Find where the given text appears and provide that cell's center as (x, y) coordinate. 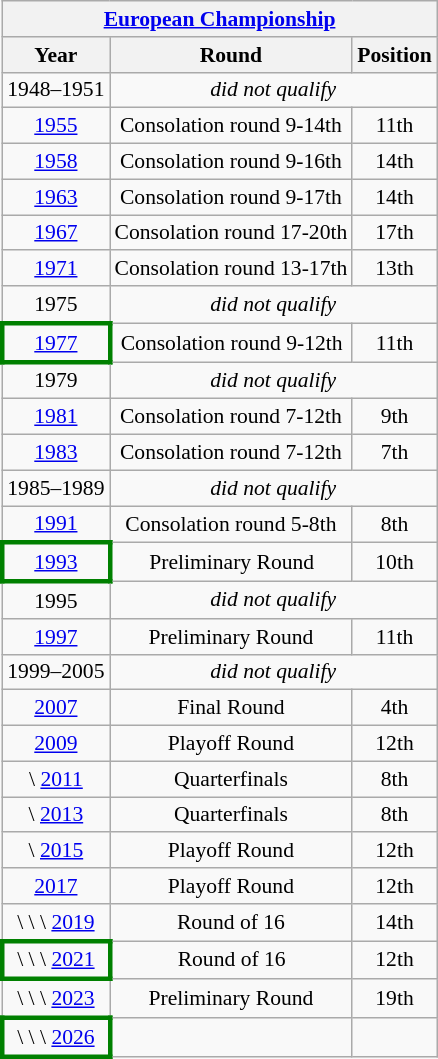
\ 2013 (56, 815)
1993 (56, 562)
1977 (56, 342)
19th (394, 1000)
1999–2005 (56, 672)
Consolation round 9-16th (232, 162)
Position (394, 55)
2009 (56, 744)
1981 (56, 417)
1963 (56, 197)
1967 (56, 233)
17th (394, 233)
\ 2011 (56, 779)
Consolation round 9-17th (232, 197)
2007 (56, 708)
Consolation round 17-20th (232, 233)
1971 (56, 269)
1958 (56, 162)
1997 (56, 637)
1995 (56, 600)
Round (232, 55)
2017 (56, 886)
1983 (56, 453)
9th (394, 417)
10th (394, 562)
\ \ \ 2023 (56, 1000)
4th (394, 708)
\ \ \ 2019 (56, 922)
1991 (56, 524)
13th (394, 269)
\ \ \ 2021 (56, 960)
Consolation round 13-17th (232, 269)
European Championship (220, 19)
Consolation round 5-8th (232, 524)
1979 (56, 380)
\ 2015 (56, 851)
7th (394, 453)
1985–1989 (56, 488)
1975 (56, 304)
\ \ \ 2026 (56, 1038)
1948–1951 (56, 90)
Consolation round 9-14th (232, 126)
1955 (56, 126)
Consolation round 9-12th (232, 342)
Year (56, 55)
Final Round (232, 708)
